Output the [x, y] coordinate of the center of the cell containing the given text.  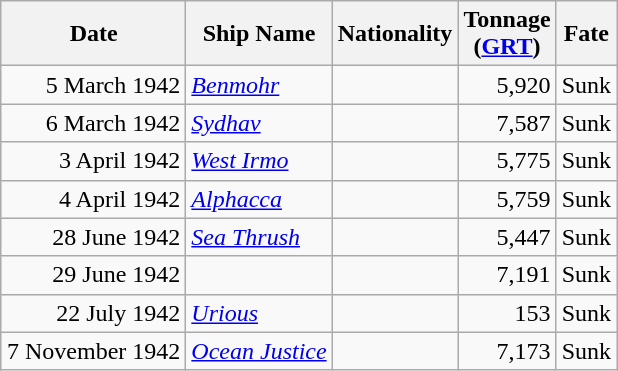
Nationality [395, 34]
7 November 1942 [93, 351]
28 June 1942 [93, 237]
22 July 1942 [93, 313]
Tonnage(GRT) [507, 34]
Sea Thrush [259, 237]
5,447 [507, 237]
Sydhav [259, 123]
7,191 [507, 275]
7,587 [507, 123]
Urious [259, 313]
7,173 [507, 351]
3 April 1942 [93, 161]
Fate [586, 34]
5,920 [507, 85]
Alphacca [259, 199]
4 April 1942 [93, 199]
5 March 1942 [93, 85]
Date [93, 34]
5,759 [507, 199]
Ocean Justice [259, 351]
West Irmo [259, 161]
29 June 1942 [93, 275]
Ship Name [259, 34]
6 March 1942 [93, 123]
5,775 [507, 161]
Benmohr [259, 85]
153 [507, 313]
